Determine the (x, y) coordinate at the center of the cell enclosing the given text.  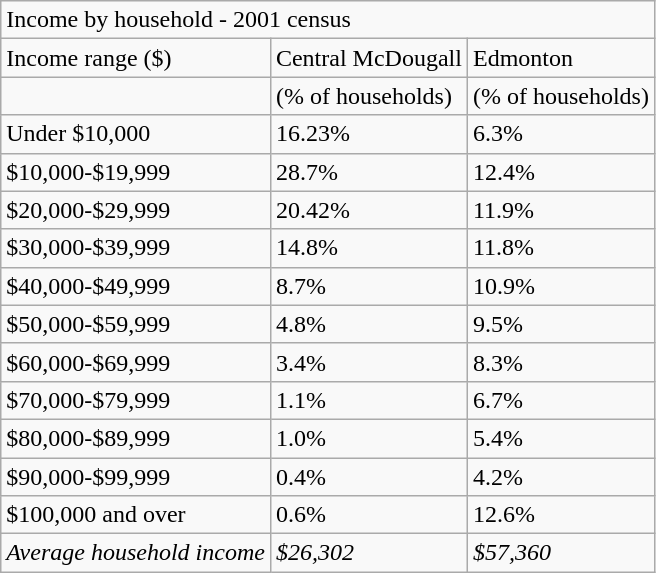
5.4% (560, 438)
1.0% (368, 438)
0.6% (368, 515)
$70,000-$79,999 (136, 400)
8.7% (368, 286)
6.3% (560, 134)
$40,000-$49,999 (136, 286)
28.7% (368, 172)
Under $10,000 (136, 134)
14.8% (368, 248)
16.23% (368, 134)
4.2% (560, 477)
4.8% (368, 324)
9.5% (560, 324)
$20,000-$29,999 (136, 210)
Income range ($) (136, 58)
8.3% (560, 362)
$50,000-$59,999 (136, 324)
3.4% (368, 362)
1.1% (368, 400)
$30,000-$39,999 (136, 248)
Income by household - 2001 census (328, 20)
10.9% (560, 286)
6.7% (560, 400)
$57,360 (560, 553)
Average household income (136, 553)
11.8% (560, 248)
11.9% (560, 210)
12.4% (560, 172)
Central McDougall (368, 58)
12.6% (560, 515)
$90,000-$99,999 (136, 477)
20.42% (368, 210)
0.4% (368, 477)
$10,000-$19,999 (136, 172)
$80,000-$89,999 (136, 438)
Edmonton (560, 58)
$100,000 and over (136, 515)
$26,302 (368, 553)
$60,000-$69,999 (136, 362)
